Capture the cell that displays the provided text and extract its (x, y) central coordinate. 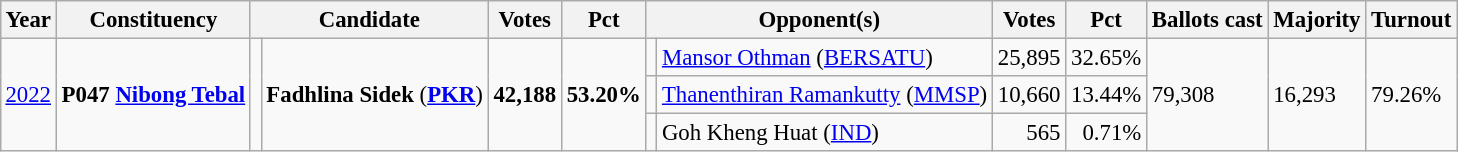
Opponent(s) (819, 20)
25,895 (1028, 57)
Turnout (1412, 20)
16,293 (1317, 94)
Candidate (369, 20)
Mansor Othman (BERSATU) (825, 57)
Fadhlina Sidek (PKR) (374, 94)
53.20% (604, 94)
2022 (28, 94)
13.44% (1106, 95)
0.71% (1106, 133)
Majority (1317, 20)
P047 Nibong Tebal (153, 94)
79.26% (1412, 94)
565 (1028, 133)
10,660 (1028, 95)
Year (28, 20)
Constituency (153, 20)
32.65% (1106, 57)
79,308 (1208, 94)
42,188 (524, 94)
Goh Kheng Huat (IND) (825, 133)
Thanenthiran Ramankutty (MMSP) (825, 95)
Ballots cast (1208, 20)
